Detect which cell encompasses the target text, then output its [X, Y] center coordinate. 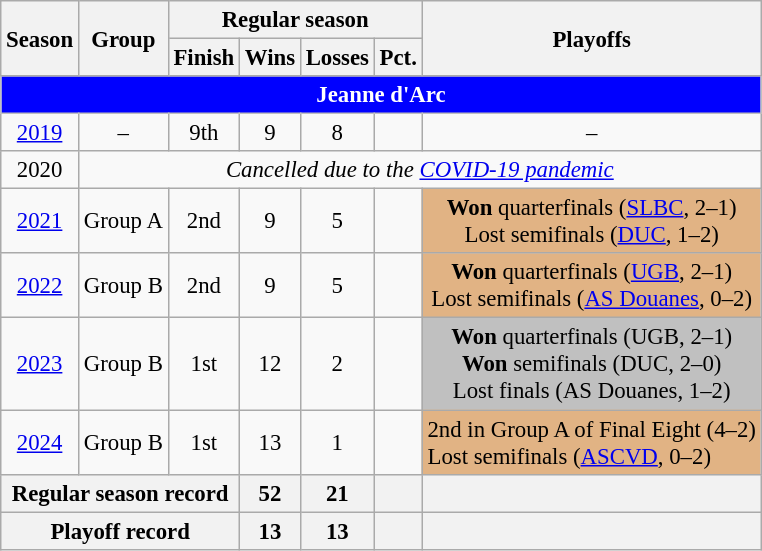
2022 [40, 286]
8 [337, 133]
Pct. [398, 58]
52 [270, 493]
Won quarterfinals (UGB, 2–1)Won semifinals (DUC, 2–0)Lost finals (AS Douanes, 1–2) [592, 364]
Won quarterfinals (UGB, 2–1)Lost semifinals (AS Douanes, 0–2) [592, 286]
Cancelled due to the COVID-19 pandemic [420, 170]
Playoffs [592, 38]
Losses [337, 58]
Regular season record [120, 493]
21 [337, 493]
2024 [40, 442]
Group A [123, 222]
Regular season [295, 20]
Finish [204, 58]
Jeanne d'Arc [381, 95]
9th [204, 133]
12 [270, 364]
Group [123, 38]
Wins [270, 58]
Won quarterfinals (SLBC, 2–1)Lost semifinals (DUC, 1–2) [592, 222]
Playoff record [120, 531]
2023 [40, 364]
2 [337, 364]
2020 [40, 170]
2019 [40, 133]
2021 [40, 222]
1 [337, 442]
2nd in Group A of Final Eight (4–2)Lost semifinals (ASCVD, 0–2) [592, 442]
Season [40, 38]
